Find where the given text appears and provide that cell's center as (X, Y) coordinate. 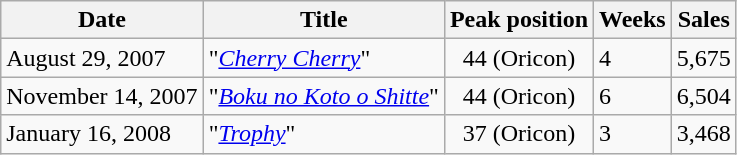
Title (324, 20)
37 (Oricon) (518, 134)
"Cherry Cherry" (324, 58)
January 16, 2008 (102, 134)
"Trophy" (324, 134)
4 (633, 58)
6,504 (704, 96)
Sales (704, 20)
6 (633, 96)
Weeks (633, 20)
August 29, 2007 (102, 58)
5,675 (704, 58)
Date (102, 20)
3,468 (704, 134)
November 14, 2007 (102, 96)
3 (633, 134)
"Boku no Koto o Shitte" (324, 96)
Peak position (518, 20)
